Detect which cell encompasses the target text, then output its [x, y] center coordinate. 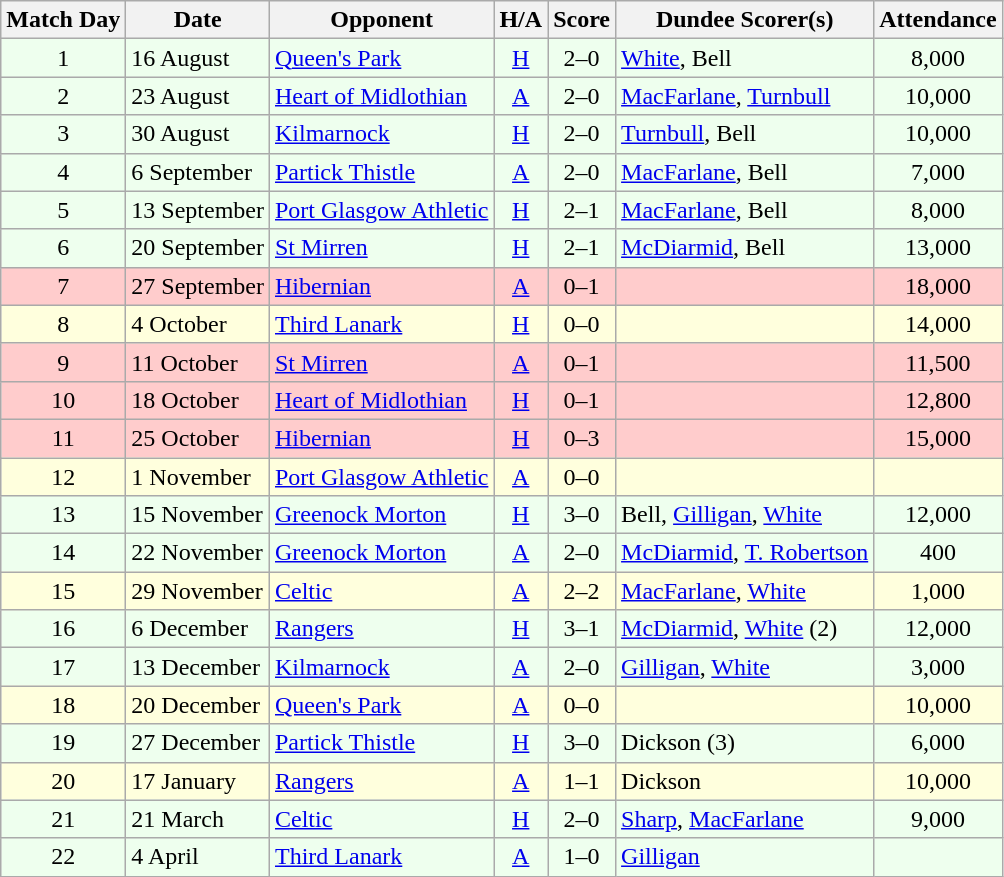
0–3 [582, 438]
6 September [198, 172]
4 April [198, 857]
17 [64, 667]
11 October [198, 362]
Bell, Gilligan, White [745, 515]
Gilligan, White [745, 667]
18 October [198, 400]
16 August [198, 58]
12 [64, 477]
1,000 [938, 591]
6 [64, 248]
MacFarlane, White [745, 591]
23 August [198, 96]
Date [198, 20]
1 [64, 58]
MacFarlane, Turnbull [745, 96]
Turnbull, Bell [745, 134]
18 [64, 705]
22 [64, 857]
1–0 [582, 857]
14 [64, 553]
McDiarmid, Bell [745, 248]
7 [64, 286]
19 [64, 743]
27 December [198, 743]
30 August [198, 134]
15 [64, 591]
9,000 [938, 819]
17 January [198, 781]
3 [64, 134]
1–1 [582, 781]
8 [64, 324]
4 [64, 172]
6,000 [938, 743]
12,800 [938, 400]
Attendance [938, 20]
McDiarmid, T. Robertson [745, 553]
20 December [198, 705]
7,000 [938, 172]
1 November [198, 477]
Dickson (3) [745, 743]
White, Bell [745, 58]
4 October [198, 324]
5 [64, 210]
Sharp, MacFarlane [745, 819]
Dickson [745, 781]
13 [64, 515]
20 September [198, 248]
3,000 [938, 667]
McDiarmid, White (2) [745, 629]
16 [64, 629]
20 [64, 781]
Match Day [64, 20]
10 [64, 400]
25 October [198, 438]
400 [938, 553]
9 [64, 362]
2 [64, 96]
13 December [198, 667]
3–1 [582, 629]
29 November [198, 591]
11 [64, 438]
Gilligan [745, 857]
6 December [198, 629]
22 November [198, 553]
H/A [521, 20]
15 November [198, 515]
Score [582, 20]
21 March [198, 819]
13,000 [938, 248]
13 September [198, 210]
21 [64, 819]
15,000 [938, 438]
Opponent [381, 20]
27 September [198, 286]
2–2 [582, 591]
11,500 [938, 362]
Dundee Scorer(s) [745, 20]
18,000 [938, 286]
14,000 [938, 324]
